Provide the (X, Y) coordinate of the cell's center where the given text is located.  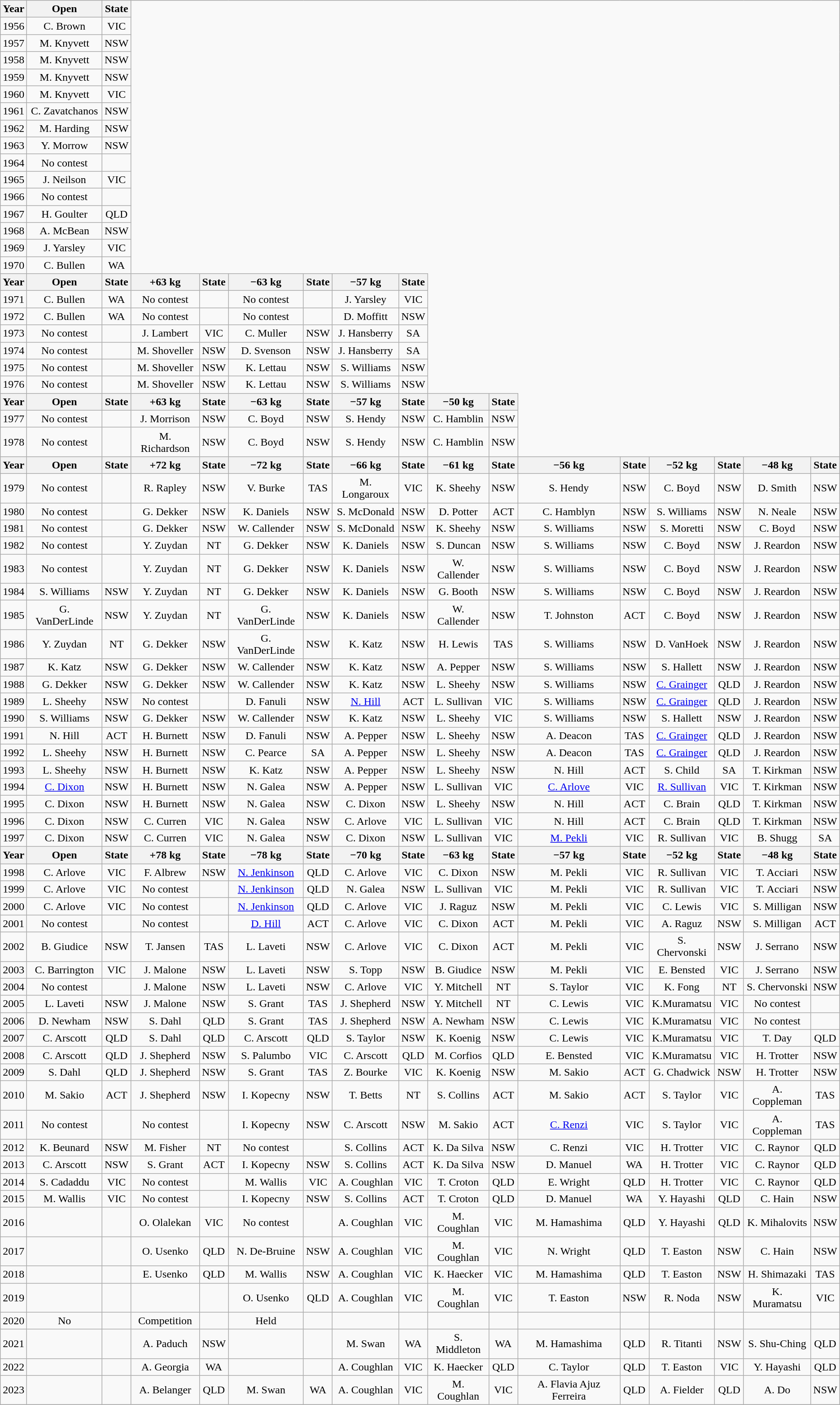
2019 (13, 1298)
R. Rapley (165, 488)
−61 kg (458, 465)
2022 (13, 1367)
Y. Morrow (65, 145)
J. Morrison (165, 419)
C. Zavatchanos (65, 111)
1970 (13, 265)
1989 (13, 701)
1984 (13, 592)
2000 (13, 906)
1974 (13, 350)
1975 (13, 368)
1964 (13, 162)
1993 (13, 770)
1997 (13, 838)
−72 kg (266, 465)
G. Chadwick (682, 1072)
2001 (13, 924)
J. Raguz (458, 906)
S. Shu-Ching (777, 1344)
S. Middleton (458, 1344)
1979 (13, 488)
1961 (13, 111)
1972 (13, 316)
1962 (13, 128)
M. Longaroux (366, 488)
1980 (13, 511)
1981 (13, 529)
2011 (13, 1125)
2010 (13, 1095)
No (65, 1321)
T. Jansen (165, 947)
C. Brown (65, 26)
B. Shugg (777, 838)
D. Moffitt (366, 316)
1985 (13, 615)
2021 (13, 1344)
1963 (13, 145)
C. Hamblyn (569, 511)
+78 kg (165, 855)
2006 (13, 1021)
D. Potter (458, 511)
Competition (165, 1321)
K. Muramatsu (777, 1298)
Z. Bourke (366, 1072)
2020 (13, 1321)
2009 (13, 1072)
2012 (13, 1148)
1957 (13, 43)
S. Moretti (682, 529)
E. Usenko (165, 1274)
2004 (13, 987)
C. Barrington (65, 970)
S. Child (682, 770)
1959 (13, 77)
E. Wright (569, 1182)
1998 (13, 872)
1994 (13, 787)
1956 (13, 26)
1960 (13, 94)
D. Smith (777, 488)
S. Cadaddu (65, 1182)
D. Hill (266, 924)
N. Wright (569, 1251)
H. Goulter (65, 214)
C. Taylor (569, 1367)
1990 (13, 718)
2015 (13, 1199)
1968 (13, 231)
G. Booth (458, 592)
M. Fisher (165, 1148)
T. Johnston (569, 615)
1991 (13, 735)
K. Fong (682, 987)
S. Topp (366, 970)
−70 kg (366, 855)
2003 (13, 970)
1983 (13, 569)
A. Flavia Ajuz Ferreira (569, 1390)
T. Betts (366, 1095)
D. Svenson (266, 350)
A. Fielder (682, 1390)
C. Pearce (266, 753)
−66 kg (366, 465)
D. Newham (65, 1021)
M. Corfios (458, 1055)
1976 (13, 385)
2018 (13, 1274)
−78 kg (266, 855)
M. Richardson (165, 442)
2023 (13, 1390)
S. Palumbo (266, 1055)
2008 (13, 1055)
N. Neale (777, 511)
H. Lewis (458, 644)
H. Shimazaki (777, 1274)
A. Paduch (165, 1344)
F. Albrew (165, 872)
2005 (13, 1004)
M. Harding (65, 128)
J. Neilson (65, 179)
A. Raguz (682, 924)
+72 kg (165, 465)
A. Newham (458, 1021)
A. Belanger (165, 1390)
1986 (13, 644)
1978 (13, 442)
D. VanHoek (682, 644)
2017 (13, 1251)
V. Burke (266, 488)
R. Titanti (682, 1344)
C. Muller (266, 333)
1999 (13, 889)
1971 (13, 299)
T. Day (777, 1038)
1995 (13, 804)
1996 (13, 821)
K. Beunard (65, 1148)
1958 (13, 60)
2002 (13, 947)
A. Do (777, 1390)
1992 (13, 753)
A. Georgia (165, 1367)
2014 (13, 1182)
N. De-Bruine (266, 1251)
A. McBean (65, 231)
1988 (13, 684)
−56 kg (569, 465)
K. Mihalovits (777, 1222)
1973 (13, 333)
R. Noda (682, 1298)
1969 (13, 248)
S. Duncan (458, 546)
1965 (13, 179)
−50 kg (458, 402)
2007 (13, 1038)
Held (266, 1321)
1966 (13, 197)
1987 (13, 667)
J. Lambert (165, 333)
2013 (13, 1165)
2016 (13, 1222)
1967 (13, 214)
1977 (13, 419)
1982 (13, 546)
O. Olalekan (165, 1222)
